Detect which cell encompasses the target text, then output its [X, Y] center coordinate. 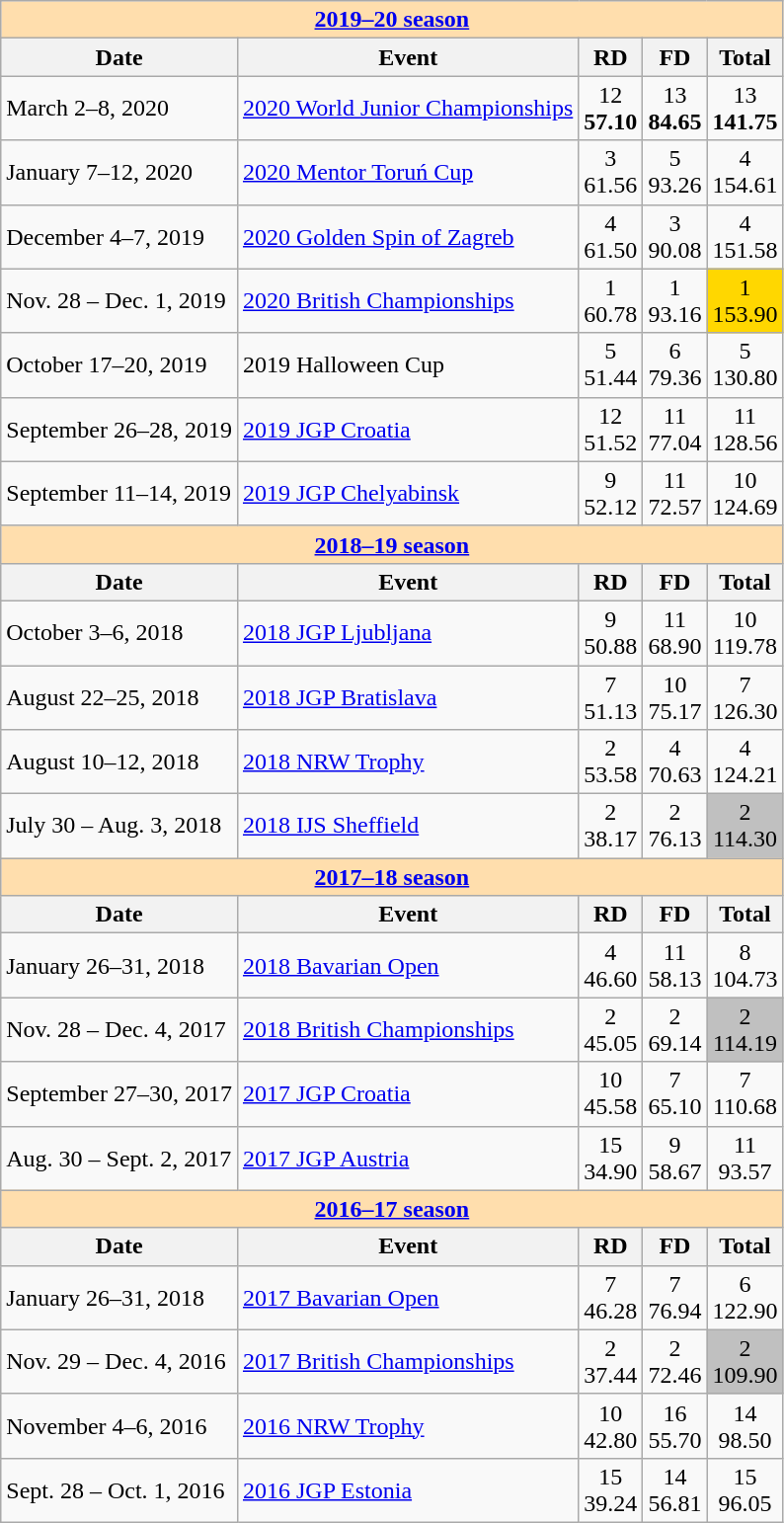
2019–20 season [392, 20]
October 17–20, 2019 [119, 365]
2 72.46 [675, 1361]
15 39.24 [610, 1489]
2017 JGP Austria [407, 1158]
7 65.10 [675, 1094]
2017 British Championships [407, 1361]
4 151.58 [745, 237]
1 60.78 [610, 300]
14 56.81 [675, 1489]
13 141.75 [745, 109]
11 77.04 [675, 429]
10 42.80 [610, 1426]
15 34.90 [610, 1158]
2017–18 season [392, 877]
11 68.90 [675, 632]
December 4–7, 2019 [119, 237]
2 53.58 [610, 762]
6 79.36 [675, 365]
2020 Mentor Toruń Cup [407, 172]
11 72.57 [675, 494]
2020 Golden Spin of Zagreb [407, 237]
13 84.65 [675, 109]
2017 Bavarian Open [407, 1298]
January 7–12, 2020 [119, 172]
2018 JGP Bratislava [407, 697]
2 114.30 [745, 826]
2 37.44 [610, 1361]
12 57.10 [610, 109]
2019 Halloween Cup [407, 365]
2 76.13 [675, 826]
September 27–30, 2017 [119, 1094]
2018 NRW Trophy [407, 762]
March 2–8, 2020 [119, 109]
September 11–14, 2019 [119, 494]
4 154.61 [745, 172]
4 124.21 [745, 762]
2018 Bavarian Open [407, 966]
2018 British Championships [407, 1029]
10 45.58 [610, 1094]
7 126.30 [745, 697]
2020 British Championships [407, 300]
Nov. 29 – Dec. 4, 2016 [119, 1361]
2 38.17 [610, 826]
10 124.69 [745, 494]
5 93.26 [675, 172]
Nov. 28 – Dec. 1, 2019 [119, 300]
4 46.60 [610, 966]
August 10–12, 2018 [119, 762]
2018 JGP Ljubljana [407, 632]
August 22–25, 2018 [119, 697]
July 30 – Aug. 3, 2018 [119, 826]
November 4–6, 2016 [119, 1426]
2019 JGP Croatia [407, 429]
September 26–28, 2019 [119, 429]
9 50.88 [610, 632]
Sept. 28 – Oct. 1, 2016 [119, 1489]
5 51.44 [610, 365]
10 75.17 [675, 697]
8 104.73 [745, 966]
3 61.56 [610, 172]
1 93.16 [675, 300]
4 61.50 [610, 237]
2018 IJS Sheffield [407, 826]
14 98.50 [745, 1426]
7 110.68 [745, 1094]
2016–17 season [392, 1209]
10 119.78 [745, 632]
Aug. 30 – Sept. 2, 2017 [119, 1158]
2 45.05 [610, 1029]
2020 World Junior Championships [407, 109]
6 122.90 [745, 1298]
Nov. 28 – Dec. 4, 2017 [119, 1029]
15 96.05 [745, 1489]
7 51.13 [610, 697]
2 114.19 [745, 1029]
2016 NRW Trophy [407, 1426]
3 90.08 [675, 237]
12 51.52 [610, 429]
11 128.56 [745, 429]
7 76.94 [675, 1298]
2016 JGP Estonia [407, 1489]
2 109.90 [745, 1361]
5 130.80 [745, 365]
16 55.70 [675, 1426]
9 52.12 [610, 494]
1 153.90 [745, 300]
7 46.28 [610, 1298]
2017 JGP Croatia [407, 1094]
9 58.67 [675, 1158]
October 3–6, 2018 [119, 632]
4 70.63 [675, 762]
2019 JGP Chelyabinsk [407, 494]
11 58.13 [675, 966]
11 93.57 [745, 1158]
2 69.14 [675, 1029]
2018–19 season [392, 544]
